Find where the given text appears and provide that cell's center as [x, y] coordinate. 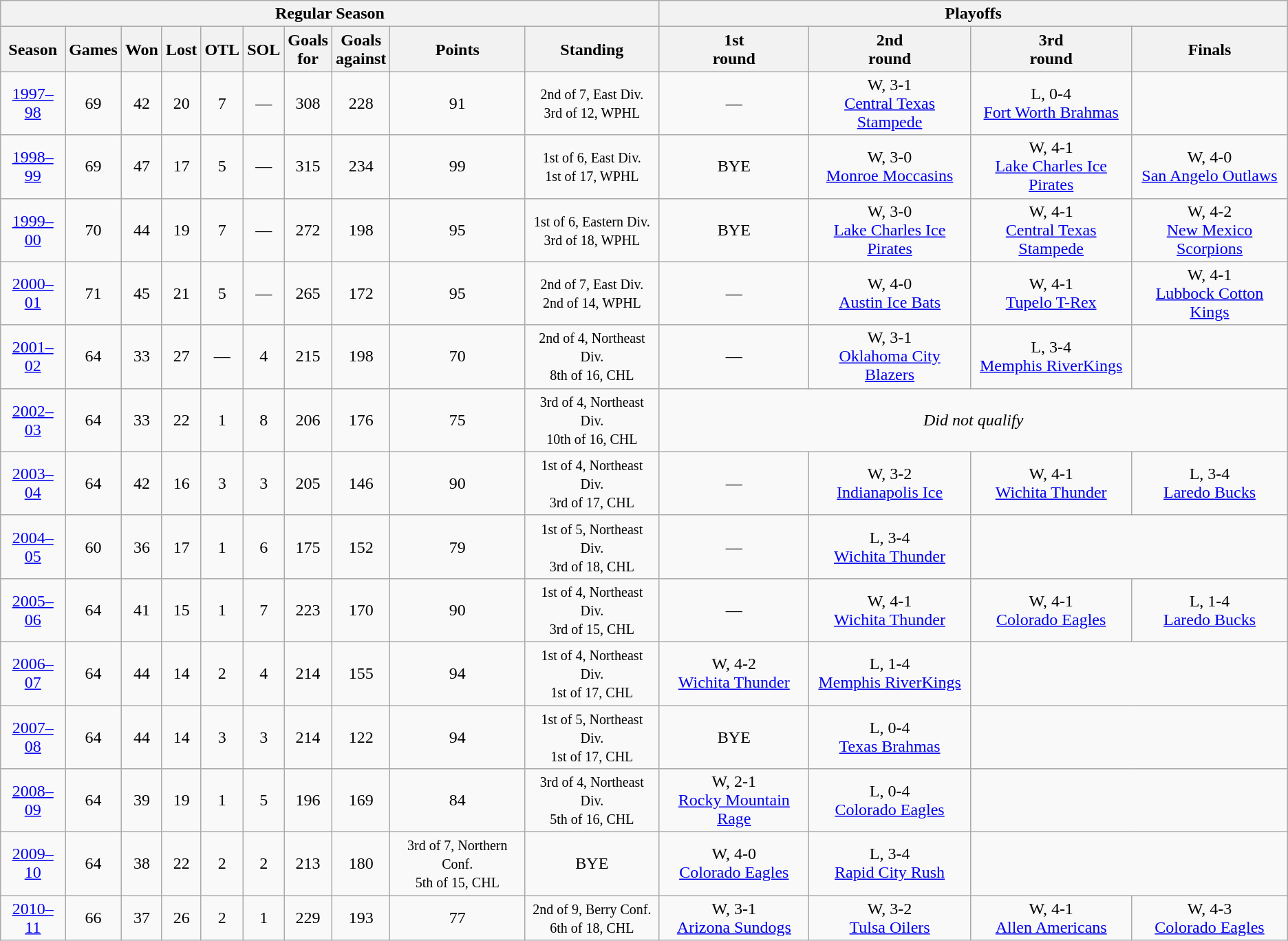
206 [308, 420]
Lost [181, 50]
L, 3-4Laredo Bucks [1210, 483]
W, 3-2Tulsa Oilers [890, 918]
91 [458, 103]
176 [361, 420]
Points [458, 50]
122 [361, 737]
272 [308, 230]
L, 3-4Rapid City Rush [890, 864]
2005–06 [33, 610]
W, 3-0Lake Charles Ice Pirates [890, 230]
Games [94, 50]
223 [308, 610]
1st of 5, Northeast Div.3rd of 18, CHL [592, 547]
175 [308, 547]
W, 4-0Austin Ice Bats [890, 293]
W, 4-2Wichita Thunder [734, 673]
1998–99 [33, 167]
180 [361, 864]
2002–03 [33, 420]
21 [181, 293]
W, 4-1Colorado Eagles [1051, 610]
2004–05 [33, 547]
2nd of 7, East Div.2nd of 14, WPHL [592, 293]
Regular Season [330, 14]
L, 0-4Colorado Eagles [890, 801]
36 [142, 547]
OTL [222, 50]
1st of 4, Northeast Div.3rd of 17, CHL [592, 483]
84 [458, 801]
W, 4-1Central Texas Stampede [1051, 230]
1st of 4, Northeast Div.1st of 17, CHL [592, 673]
38 [142, 864]
234 [361, 167]
Season [33, 50]
3rd of 4, Northeast Div.10th of 16, CHL [592, 420]
196 [308, 801]
66 [94, 918]
172 [361, 293]
W, 4-3Colorado Eagles [1210, 918]
8 [264, 420]
99 [458, 167]
L, 3-4Wichita Thunder [890, 547]
2010–11 [33, 918]
20 [181, 103]
205 [308, 483]
146 [361, 483]
Did not qualify [973, 420]
6 [264, 547]
215 [308, 357]
71 [94, 293]
1st of 5, Northeast Div.1st of 17, CHL [592, 737]
152 [361, 547]
2009–10 [33, 864]
L, 1-4Memphis RiverKings [890, 673]
W, 4-1Allen Americans [1051, 918]
SOL [264, 50]
1st of 6, East Div.1st of 17, WPHL [592, 167]
169 [361, 801]
Playoffs [973, 14]
L, 3-4Memphis RiverKings [1051, 357]
265 [308, 293]
1stround [734, 50]
170 [361, 610]
77 [458, 918]
45 [142, 293]
1997–98 [33, 103]
193 [361, 918]
1st of 6, Eastern Div.3rd of 18, WPHL [592, 230]
315 [308, 167]
W, 4-0Colorado Eagles [734, 864]
2006–07 [33, 673]
W, 3-1Oklahoma City Blazers [890, 357]
15 [181, 610]
W, 4-0San Angelo Outlaws [1210, 167]
2007–08 [33, 737]
Won [142, 50]
2nd of 7, East Div.3rd of 12, WPHL [592, 103]
1st of 4, Northeast Div.3rd of 15, CHL [592, 610]
2001–02 [33, 357]
16 [181, 483]
229 [308, 918]
W, 4-2New Mexico Scorpions [1210, 230]
W, 4-1Lubbock Cotton Kings [1210, 293]
155 [361, 673]
3rdround [1051, 50]
Goalsfor [308, 50]
228 [361, 103]
60 [94, 547]
213 [308, 864]
Goalsagainst [361, 50]
41 [142, 610]
W, 3-1Central Texas Stampede [890, 103]
W, 3-1Arizona Sundogs [734, 918]
W, 3-2Indianapolis Ice [890, 483]
26 [181, 918]
W, 4-1Lake Charles Ice Pirates [1051, 167]
W, 3-0Monroe Moccasins [890, 167]
37 [142, 918]
47 [142, 167]
L, 0-4Fort Worth Brahmas [1051, 103]
2003–04 [33, 483]
W, 4-1Tupelo T-Rex [1051, 293]
27 [181, 357]
Standing [592, 50]
75 [458, 420]
W, 2-1Rocky Mountain Rage [734, 801]
308 [308, 103]
2000–01 [33, 293]
79 [458, 547]
2nd of 4, Northeast Div.8th of 16, CHL [592, 357]
39 [142, 801]
2nd of 9, Berry Conf.6th of 18, CHL [592, 918]
3rd of 4, Northeast Div.5th of 16, CHL [592, 801]
Finals [1210, 50]
1999–00 [33, 230]
L, 0-4Texas Brahmas [890, 737]
3rd of 7, Northern Conf.5th of 15, CHL [458, 864]
2008–09 [33, 801]
2ndround [890, 50]
L, 1-4Laredo Bucks [1210, 610]
